Search for the cell housing the specified text and yield its [x, y] center coordinate. 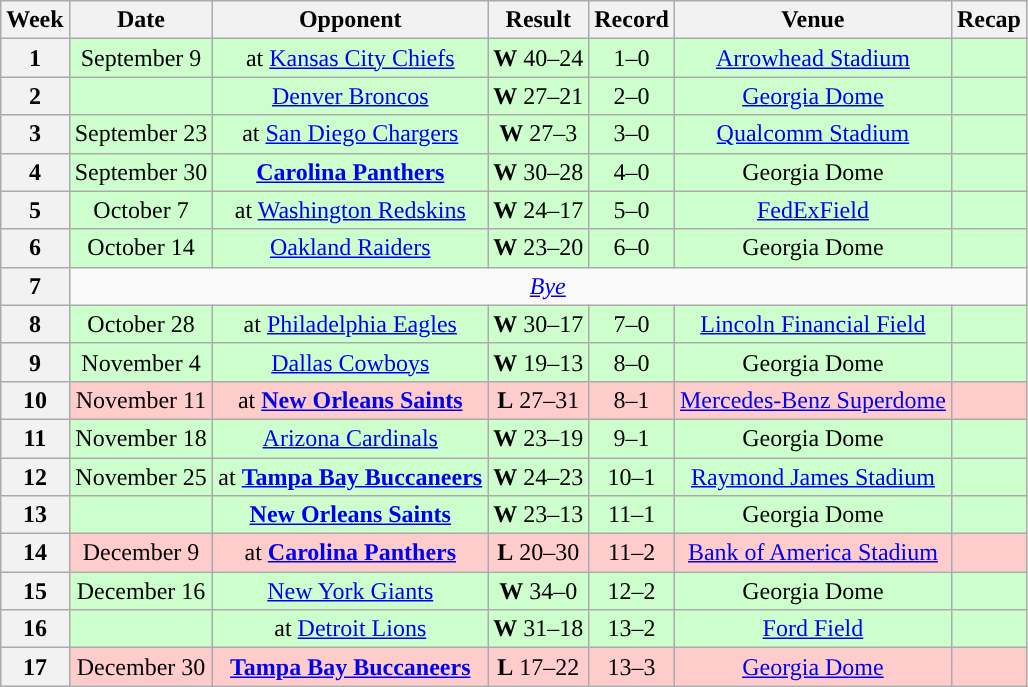
October 7 [141, 210]
12–2 [632, 591]
at Kansas City Chiefs [350, 58]
16 [35, 629]
at Detroit Lions [350, 629]
W 30–17 [538, 324]
15 [35, 591]
Arizona Cardinals [350, 438]
14 [35, 553]
at New Orleans Saints [350, 400]
November 25 [141, 477]
Date [141, 20]
W 19–13 [538, 362]
W 40–24 [538, 58]
Venue [812, 20]
2–0 [632, 96]
Ford Field [812, 629]
Denver Broncos [350, 96]
11–1 [632, 515]
13–3 [632, 667]
1–0 [632, 58]
W 27–21 [538, 96]
W 31–18 [538, 629]
10 [35, 400]
at Philadelphia Eagles [350, 324]
7 [35, 286]
FedExField [812, 210]
L 20–30 [538, 553]
Oakland Raiders [350, 248]
W 34–0 [538, 591]
Result [538, 20]
December 30 [141, 667]
at San Diego Chargers [350, 134]
8–0 [632, 362]
5–0 [632, 210]
12 [35, 477]
6 [35, 248]
September 30 [141, 172]
September 9 [141, 58]
Week [35, 20]
W 23–13 [538, 515]
November 18 [141, 438]
W 27–3 [538, 134]
W 24–23 [538, 477]
December 16 [141, 591]
W 30–28 [538, 172]
October 28 [141, 324]
9–1 [632, 438]
November 11 [141, 400]
at Washington Redskins [350, 210]
September 23 [141, 134]
December 9 [141, 553]
November 4 [141, 362]
4–0 [632, 172]
6–0 [632, 248]
Tampa Bay Buccaneers [350, 667]
at Carolina Panthers [350, 553]
3 [35, 134]
L 27–31 [538, 400]
13 [35, 515]
4 [35, 172]
Qualcomm Stadium [812, 134]
Raymond James Stadium [812, 477]
11 [35, 438]
Recap [988, 20]
Mercedes-Benz Superdome [812, 400]
17 [35, 667]
W 23–19 [538, 438]
Lincoln Financial Field [812, 324]
L 17–22 [538, 667]
Opponent [350, 20]
5 [35, 210]
Bye [548, 286]
Bank of America Stadium [812, 553]
Carolina Panthers [350, 172]
October 14 [141, 248]
7–0 [632, 324]
8 [35, 324]
New Orleans Saints [350, 515]
at Tampa Bay Buccaneers [350, 477]
2 [35, 96]
Arrowhead Stadium [812, 58]
10–1 [632, 477]
Record [632, 20]
8–1 [632, 400]
3–0 [632, 134]
13–2 [632, 629]
W 23–20 [538, 248]
1 [35, 58]
New York Giants [350, 591]
9 [35, 362]
Dallas Cowboys [350, 362]
W 24–17 [538, 210]
11–2 [632, 553]
